For the text-containing cell, return its midpoint in [X, Y] coordinate format. 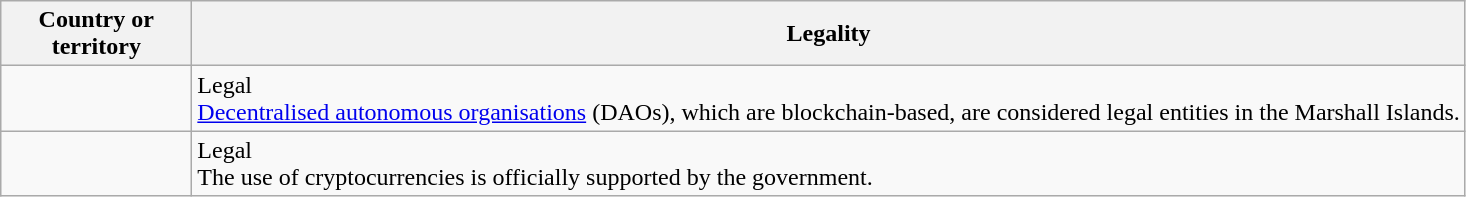
LegalDecentralised autonomous organisations (DAOs), which are blockchain-based, are considered legal entities in the Marshall Islands. [829, 98]
Legality [829, 34]
LegalThe use of cryptocurrencies is officially supported by the government. [829, 164]
Country or territory [96, 34]
